Identify which cell holds the provided text, then report its [x, y] central coordinate. 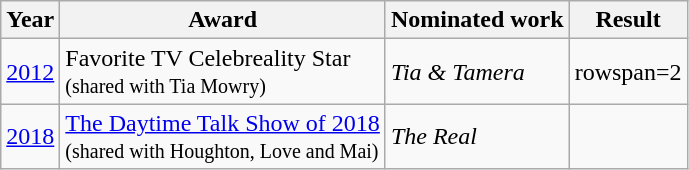
Award [223, 20]
The Real [477, 136]
Year [30, 20]
Nominated work [477, 20]
2018 [30, 136]
rowspan=2 [628, 72]
Result [628, 20]
Favorite TV Celebreality Star(shared with Tia Mowry) [223, 72]
The Daytime Talk Show of 2018(shared with Houghton, Love and Mai) [223, 136]
2012 [30, 72]
Tia & Tamera [477, 72]
